Locate the cell with the specified text and output its (x, y) center coordinate. 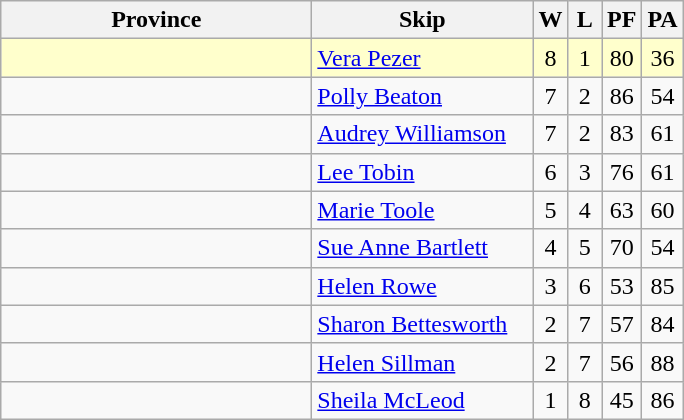
W (550, 20)
84 (662, 324)
PF (622, 20)
Helen Rowe (422, 286)
63 (622, 210)
60 (662, 210)
88 (662, 362)
Marie Toole (422, 210)
Lee Tobin (422, 172)
Polly Beaton (422, 96)
PA (662, 20)
70 (622, 248)
36 (662, 58)
45 (622, 400)
Helen Sillman (422, 362)
83 (622, 134)
Skip (422, 20)
53 (622, 286)
57 (622, 324)
85 (662, 286)
Sheila McLeod (422, 400)
76 (622, 172)
80 (622, 58)
56 (622, 362)
Vera Pezer (422, 58)
Audrey Williamson (422, 134)
Sue Anne Bartlett (422, 248)
Sharon Bettesworth (422, 324)
L (585, 20)
Province (156, 20)
